For the text-containing cell, return its midpoint in [x, y] coordinate format. 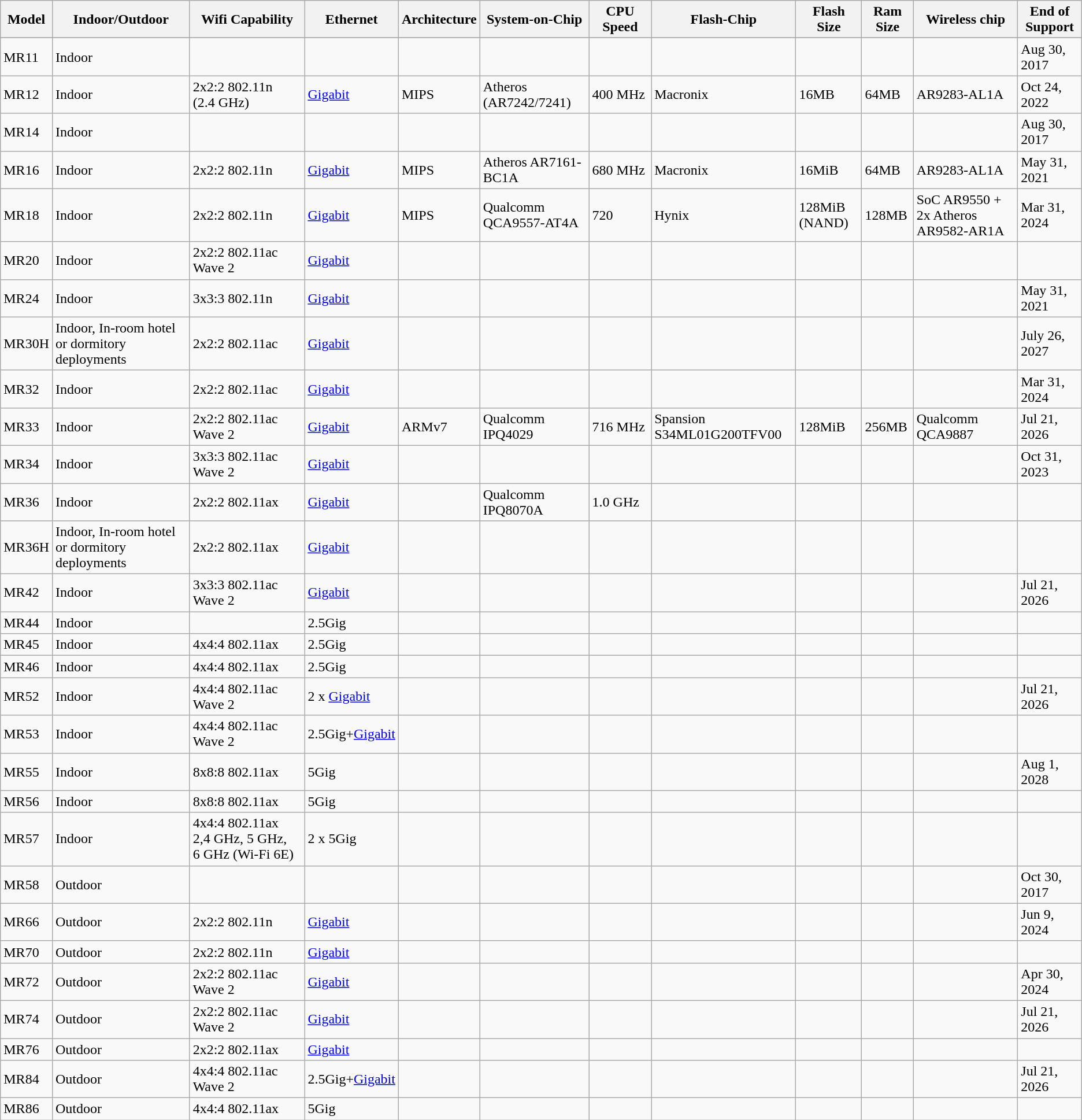
ARMv7 [439, 427]
MR42 [27, 593]
2x2:2 802.11n (2.4 GHz) [247, 95]
End of Support [1050, 20]
MR72 [27, 982]
2 x Gigabit [351, 696]
128MB [888, 215]
MR74 [27, 1019]
2 x 5Gig [351, 839]
Wireless chip [965, 20]
3x3:3 802.11n [247, 298]
MR55 [27, 771]
Ethernet [351, 20]
Architecture [439, 20]
MR45 [27, 645]
Hynix [724, 215]
400 MHz [620, 95]
MR52 [27, 696]
MR57 [27, 839]
SoC AR9550 + 2x Atheros AR9582-AR1A [965, 215]
Oct 31, 2023 [1050, 464]
MR76 [27, 1049]
MR34 [27, 464]
MR56 [27, 801]
MR24 [27, 298]
Jun 9, 2024 [1050, 922]
July 26, 2027 [1050, 343]
720 [620, 215]
Aug 1, 2028 [1050, 771]
1.0 GHz [620, 502]
Qualcomm QCA9557-AT4A [534, 215]
Indoor/Outdoor [121, 20]
MR46 [27, 667]
MR70 [27, 952]
MR32 [27, 389]
MR36H [27, 548]
Model [27, 20]
Wifi Capability [247, 20]
128MiB (NAND) [829, 215]
Atheros AR7161-BC1A [534, 170]
MR20 [27, 260]
Oct 30, 2017 [1050, 885]
680 MHz [620, 170]
MR14 [27, 132]
4x4:4 802.11ax 2,4 GHz, 5 GHz, 6 GHz (Wi-Fi 6E) [247, 839]
MR11 [27, 57]
MR84 [27, 1079]
MR33 [27, 427]
MR36 [27, 502]
Qualcomm QCA9887 [965, 427]
MR12 [27, 95]
MR86 [27, 1109]
CPU Speed [620, 20]
MR66 [27, 922]
MR16 [27, 170]
Ram Size [888, 20]
16MB [829, 95]
256MB [888, 427]
716 MHz [620, 427]
MR30H [27, 343]
128MiB [829, 427]
Atheros (AR7242/7241) [534, 95]
Apr 30, 2024 [1050, 982]
System-on-Chip [534, 20]
MR53 [27, 734]
Flash-Chip [724, 20]
Flash Size [829, 20]
Oct 24, 2022 [1050, 95]
MR44 [27, 623]
MR18 [27, 215]
MR58 [27, 885]
Qualcomm IPQ4029 [534, 427]
16MiB [829, 170]
Spansion S34ML01G200TFV00 [724, 427]
Qualcomm IPQ8070A [534, 502]
